Identify which cell holds the provided text, then report its (X, Y) central coordinate. 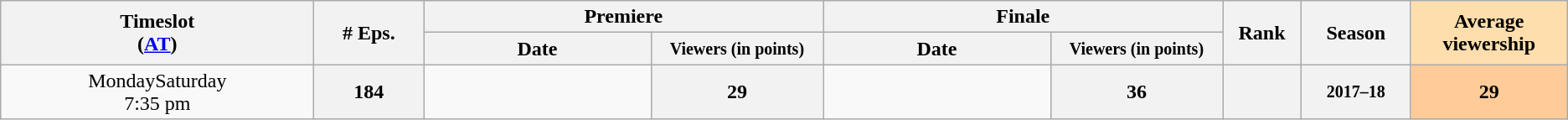
Rank (1262, 33)
36 (1137, 92)
Timeslot (AT) (157, 33)
Finale (1024, 17)
Average viewership (1489, 33)
Premiere (623, 17)
# Eps. (369, 33)
184 (369, 92)
2017–18 (1355, 92)
Season (1355, 33)
MondaySaturday 7:35 pm (157, 92)
